Return the (X, Y) coordinate for the center point of the cell that contains the specified text.  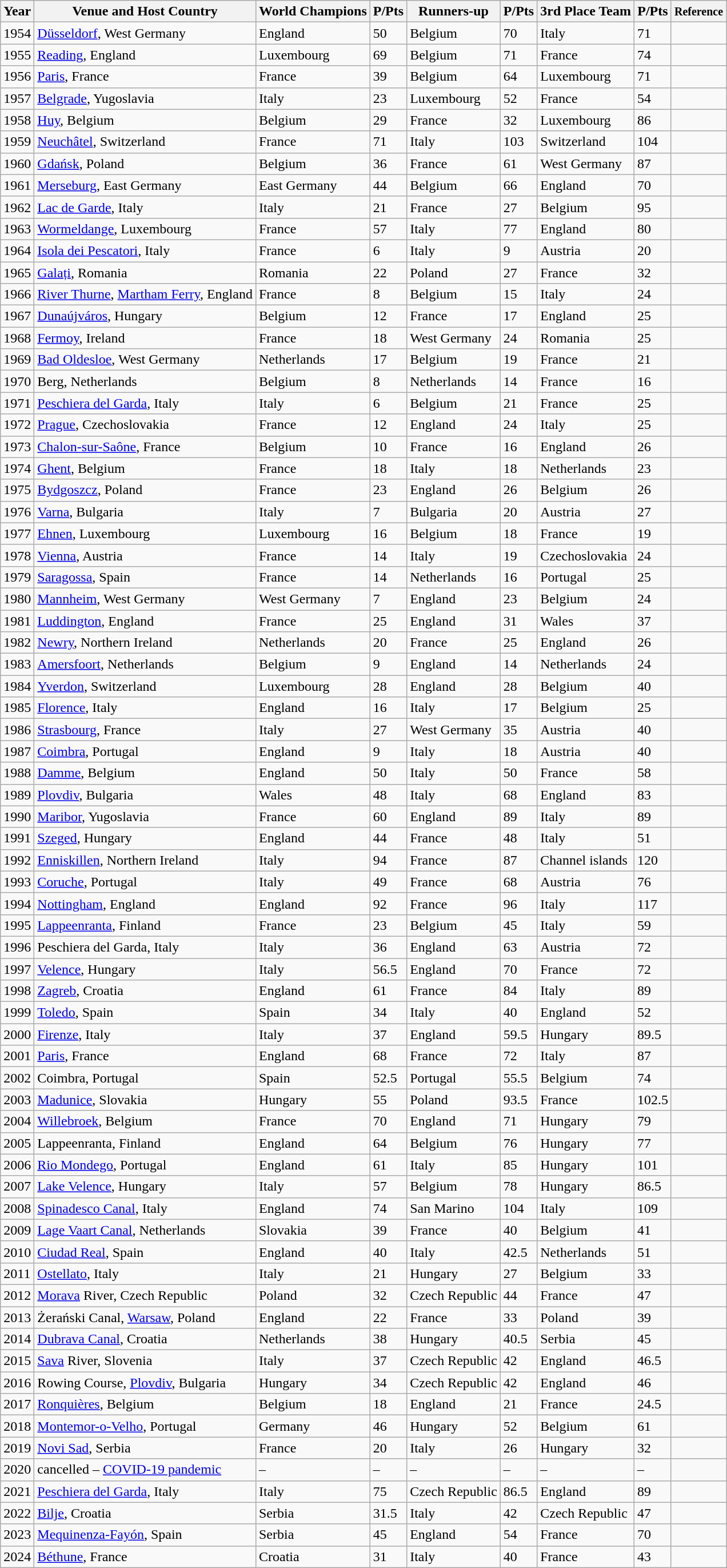
Dubrava Canal, Croatia (145, 1339)
Runners-up (454, 11)
2021 (17, 1491)
2012 (17, 1295)
2018 (17, 1426)
1956 (17, 77)
World Champions (313, 11)
Reference (698, 11)
1986 (17, 730)
Toledo, Spain (145, 1013)
River Thurne, Martham Ferry, England (145, 295)
69 (388, 55)
15 (518, 295)
Slovakia (313, 1230)
Vienna, Austria (145, 555)
2023 (17, 1535)
Ciudad Real, Spain (145, 1252)
60 (388, 817)
Bad Oldesloe, West Germany (145, 360)
41 (653, 1230)
120 (653, 860)
49 (388, 882)
2007 (17, 1187)
83 (653, 795)
2016 (17, 1383)
Damme, Belgium (145, 773)
Switzerland (586, 142)
1981 (17, 620)
78 (518, 1187)
2004 (17, 1121)
2022 (17, 1513)
1966 (17, 295)
Coruche, Portugal (145, 882)
Lac de Garde, Italy (145, 207)
Dunaújváros, Hungary (145, 316)
Ghent, Belgium (145, 468)
Saragossa, Spain (145, 577)
Mequinenza-Fayón, Spain (145, 1535)
Sava River, Slovenia (145, 1361)
Channel islands (586, 860)
Ronquières, Belgium (145, 1404)
56.5 (388, 969)
1967 (17, 316)
2024 (17, 1557)
40.5 (518, 1339)
Lake Velence, Hungary (145, 1187)
1974 (17, 468)
Plovdiv, Bulgaria (145, 795)
Chalon-sur-Saône, France (145, 447)
1997 (17, 969)
85 (518, 1165)
66 (518, 185)
Nottingham, England (145, 904)
2019 (17, 1448)
29 (388, 120)
55 (388, 1100)
1954 (17, 33)
2006 (17, 1165)
Morava River, Czech Republic (145, 1295)
35 (518, 730)
1985 (17, 708)
Lage Vaart Canal, Netherlands (145, 1230)
Bilje, Croatia (145, 1513)
63 (518, 947)
Newry, Northern Ireland (145, 643)
86 (653, 120)
84 (518, 991)
1996 (17, 947)
Düsseldorf, West Germany (145, 33)
San Marino (454, 1208)
1958 (17, 120)
1989 (17, 795)
95 (653, 207)
1983 (17, 664)
1980 (17, 599)
Merseburg, East Germany (145, 185)
Prague, Czechoslovakia (145, 425)
1992 (17, 860)
92 (388, 904)
55.5 (518, 1078)
Spinadesco Canal, Italy (145, 1208)
101 (653, 1165)
Ostellato, Italy (145, 1273)
Novi Sad, Serbia (145, 1448)
Velence, Hungary (145, 969)
2001 (17, 1056)
24.5 (653, 1404)
Enniskillen, Northern Ireland (145, 860)
42.5 (518, 1252)
2000 (17, 1034)
Varna, Bulgaria (145, 512)
96 (518, 904)
2009 (17, 1230)
Bulgaria (454, 512)
Rowing Course, Plovdiv, Bulgaria (145, 1383)
1977 (17, 534)
Rio Mondego, Portugal (145, 1165)
Willebroek, Belgium (145, 1121)
Venue and Host Country (145, 11)
1975 (17, 490)
Béthune, France (145, 1557)
46.5 (653, 1361)
1995 (17, 925)
1959 (17, 142)
Czechoslovakia (586, 555)
2010 (17, 1252)
1991 (17, 838)
Huy, Belgium (145, 120)
1988 (17, 773)
cancelled – COVID-19 pandemic (145, 1470)
Neuchâtel, Switzerland (145, 142)
Madunice, Slovakia (145, 1100)
1970 (17, 381)
1973 (17, 447)
1963 (17, 229)
93.5 (518, 1100)
2015 (17, 1361)
Ehnen, Luxembourg (145, 534)
Galați, Romania (145, 273)
79 (653, 1121)
2011 (17, 1273)
Fermoy, Ireland (145, 338)
Belgrade, Yugoslavia (145, 98)
1987 (17, 751)
31.5 (388, 1513)
Wormeldange, Luxembourg (145, 229)
Szeged, Hungary (145, 838)
Bydgoszcz, Poland (145, 490)
Gdańsk, Poland (145, 164)
1972 (17, 425)
Maribor, Yugoslavia (145, 817)
2008 (17, 1208)
1978 (17, 555)
94 (388, 860)
1999 (17, 1013)
1979 (17, 577)
Yverdon, Switzerland (145, 686)
1994 (17, 904)
1982 (17, 643)
Strasbourg, France (145, 730)
Berg, Netherlands (145, 381)
59.5 (518, 1034)
Zagreb, Croatia (145, 991)
38 (388, 1339)
58 (653, 773)
103 (518, 142)
1993 (17, 882)
43 (653, 1557)
1965 (17, 273)
Reading, England (145, 55)
Year (17, 11)
Germany (313, 1426)
2020 (17, 1470)
2002 (17, 1078)
Montemor-o-Velho, Portugal (145, 1426)
2003 (17, 1100)
89.5 (653, 1034)
1957 (17, 98)
10 (388, 447)
2013 (17, 1317)
2005 (17, 1143)
Żerański Canal, Warsaw, Poland (145, 1317)
1971 (17, 403)
75 (388, 1491)
Luddington, England (145, 620)
117 (653, 904)
1969 (17, 360)
1976 (17, 512)
Amersfoort, Netherlands (145, 664)
1955 (17, 55)
Florence, Italy (145, 708)
Croatia (313, 1557)
109 (653, 1208)
Firenze, Italy (145, 1034)
1984 (17, 686)
80 (653, 229)
1962 (17, 207)
1961 (17, 185)
1960 (17, 164)
East Germany (313, 185)
1998 (17, 991)
59 (653, 925)
102.5 (653, 1100)
1968 (17, 338)
52.5 (388, 1078)
3rd Place Team (586, 11)
2017 (17, 1404)
1964 (17, 250)
Mannheim, West Germany (145, 599)
Isola dei Pescatori, Italy (145, 250)
2014 (17, 1339)
1990 (17, 817)
